Pinpoint the cell where the given text exists, returning its [x, y] midpoint coordinate. 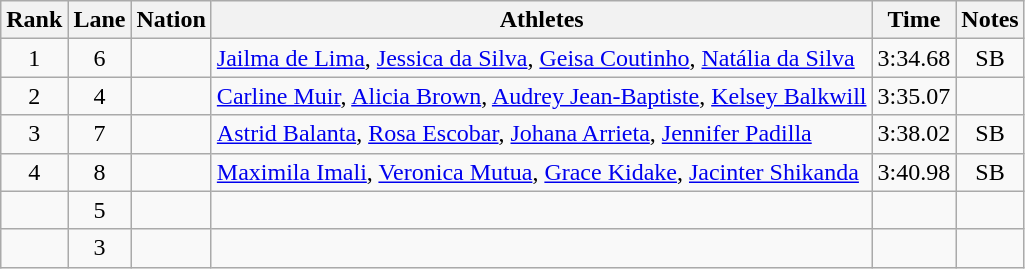
Athletes [542, 20]
Astrid Balanta, Rosa Escobar, Johana Arrieta, Jennifer Padilla [542, 134]
Time [914, 20]
5 [100, 210]
Lane [100, 20]
3:40.98 [914, 172]
Rank [34, 20]
7 [100, 134]
3:38.02 [914, 134]
8 [100, 172]
1 [34, 58]
Maximila Imali, Veronica Mutua, Grace Kidake, Jacinter Shikanda [542, 172]
6 [100, 58]
3:35.07 [914, 96]
Jailma de Lima, Jessica da Silva, Geisa Coutinho, Natália da Silva [542, 58]
Notes [990, 20]
2 [34, 96]
Nation [171, 20]
Carline Muir, Alicia Brown, Audrey Jean-Baptiste, Kelsey Balkwill [542, 96]
3:34.68 [914, 58]
